Identify which cell holds the provided text, then report its [X, Y] central coordinate. 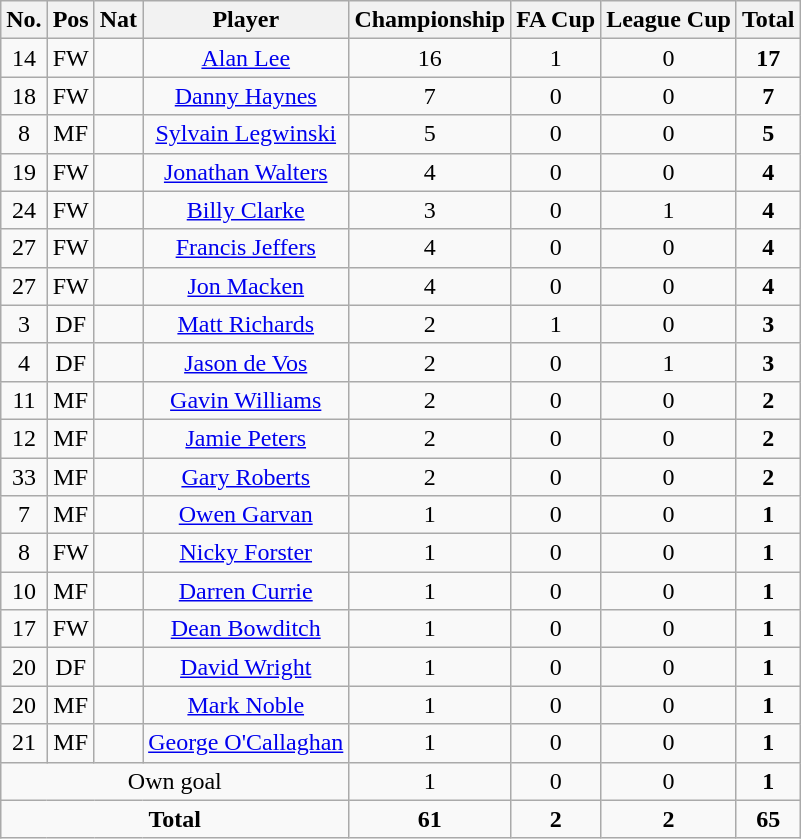
David Wright [246, 667]
Sylvain Legwinski [246, 134]
Player [246, 20]
Gary Roberts [246, 477]
33 [24, 477]
Jonathan Walters [246, 172]
14 [24, 58]
61 [430, 819]
Mark Noble [246, 705]
Jamie Peters [246, 438]
FA Cup [556, 20]
Nat [118, 20]
19 [24, 172]
Championship [430, 20]
Jason de Vos [246, 362]
Matt Richards [246, 324]
Darren Currie [246, 591]
18 [24, 96]
Billy Clarke [246, 210]
Alan Lee [246, 58]
10 [24, 591]
Pos [70, 20]
Nicky Forster [246, 553]
Jon Macken [246, 286]
Gavin Williams [246, 400]
Owen Garvan [246, 515]
George O'Callaghan [246, 743]
League Cup [669, 20]
Own goal [175, 781]
Dean Bowditch [246, 629]
24 [24, 210]
12 [24, 438]
Francis Jeffers [246, 248]
No. [24, 20]
Danny Haynes [246, 96]
11 [24, 400]
16 [430, 58]
65 [768, 819]
21 [24, 743]
